Locate the cell with the specified text and output its [X, Y] center coordinate. 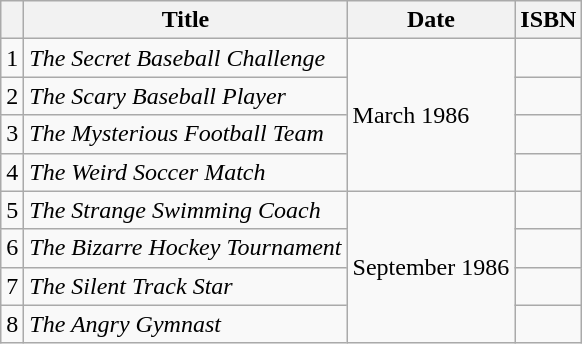
The Bizarre Hockey Tournament [186, 248]
The Weird Soccer Match [186, 172]
ISBN [548, 20]
The Mysterious Football Team [186, 134]
6 [12, 248]
The Silent Track Star [186, 286]
4 [12, 172]
The Angry Gymnast [186, 324]
March 1986 [431, 115]
September 1986 [431, 267]
5 [12, 210]
Title [186, 20]
Date [431, 20]
1 [12, 58]
The Strange Swimming Coach [186, 210]
7 [12, 286]
2 [12, 96]
The Secret Baseball Challenge [186, 58]
3 [12, 134]
8 [12, 324]
The Scary Baseball Player [186, 96]
